Output the [x, y] coordinate of the center of the cell containing the given text.  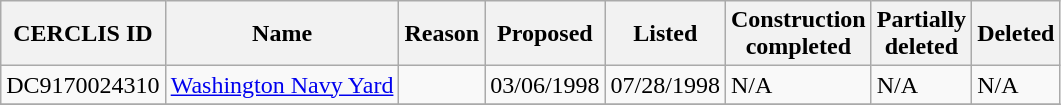
Proposed [545, 34]
Washington Navy Yard [282, 85]
07/28/1998 [665, 85]
Partiallydeleted [921, 34]
CERCLIS ID [83, 34]
DC9170024310 [83, 85]
Listed [665, 34]
Reason [442, 34]
03/06/1998 [545, 85]
Constructioncompleted [798, 34]
Deleted [1016, 34]
Name [282, 34]
